Identify which cell holds the provided text, then report its (x, y) central coordinate. 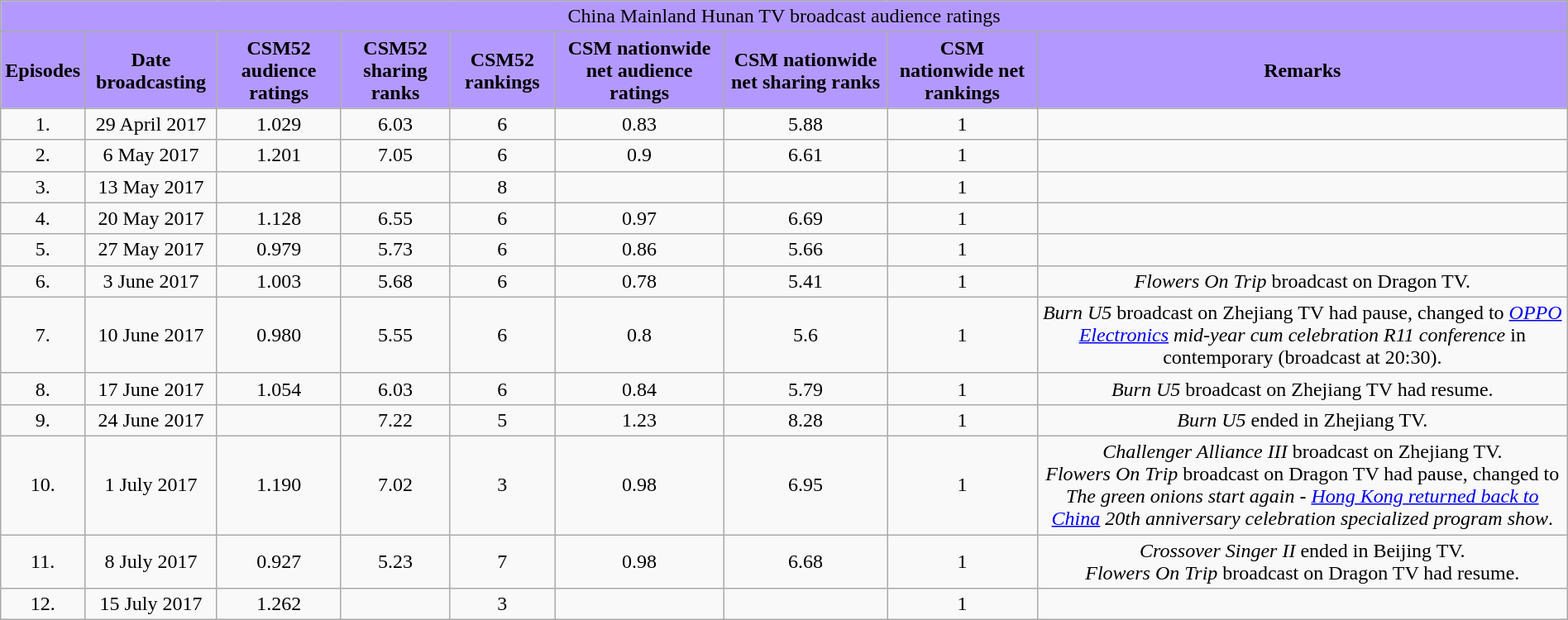
1.003 (278, 281)
1.201 (278, 155)
7. (43, 335)
0.97 (640, 218)
0.9 (640, 155)
CSM nationwide net audience ratings (640, 70)
0.86 (640, 250)
5.66 (806, 250)
Remarks (1302, 70)
3 June 2017 (151, 281)
CSM52 rankings (502, 70)
0.84 (640, 389)
Burn U5 broadcast on Zhejiang TV had resume. (1302, 389)
6.95 (806, 484)
6.61 (806, 155)
0.78 (640, 281)
6. (43, 281)
8.28 (806, 420)
10. (43, 484)
17 June 2017 (151, 389)
27 May 2017 (151, 250)
CSM nationwide net rankings (962, 70)
6 May 2017 (151, 155)
1.029 (278, 124)
CSM52 sharing ranks (395, 70)
0.927 (278, 560)
1 July 2017 (151, 484)
1. (43, 124)
5.79 (806, 389)
Episodes (43, 70)
2. (43, 155)
Burn U5 ended in Zhejiang TV. (1302, 420)
7.02 (395, 484)
8. (43, 389)
0.83 (640, 124)
6.69 (806, 218)
9. (43, 420)
Date broadcasting (151, 70)
13 May 2017 (151, 187)
1.262 (278, 604)
6.55 (395, 218)
1.190 (278, 484)
15 July 2017 (151, 604)
0.8 (640, 335)
8 July 2017 (151, 560)
29 April 2017 (151, 124)
Flowers On Trip broadcast on Dragon TV. (1302, 281)
11. (43, 560)
5.88 (806, 124)
4. (43, 218)
CSM nationwide net sharing ranks (806, 70)
5.41 (806, 281)
0.980 (278, 335)
8 (502, 187)
7.05 (395, 155)
CSM52 audience ratings (278, 70)
24 June 2017 (151, 420)
1.23 (640, 420)
12. (43, 604)
1.128 (278, 218)
Crossover Singer II ended in Beijing TV. Flowers On Trip broadcast on Dragon TV had resume. (1302, 560)
5.73 (395, 250)
7.22 (395, 420)
5.55 (395, 335)
10 June 2017 (151, 335)
7 (502, 560)
Burn U5 broadcast on Zhejiang TV had pause, changed to OPPO Electronics mid-year cum celebration R11 conference in contemporary (broadcast at 20:30). (1302, 335)
5 (502, 420)
5.68 (395, 281)
0.979 (278, 250)
China Mainland Hunan TV broadcast audience ratings (784, 17)
5.6 (806, 335)
6.68 (806, 560)
5.23 (395, 560)
20 May 2017 (151, 218)
1.054 (278, 389)
3. (43, 187)
5. (43, 250)
